Locate the cell with the specified text and output its [x, y] center coordinate. 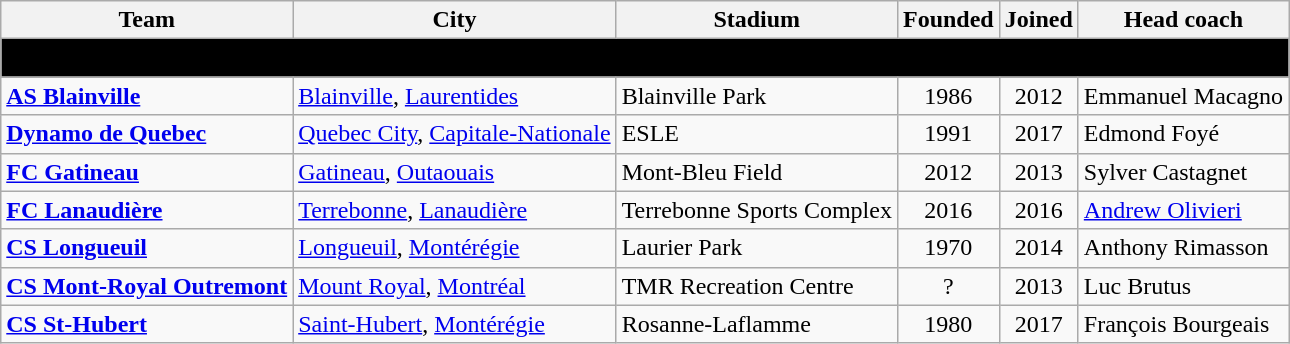
CS Mont-Royal Outremont [147, 286]
AS Blainville [147, 96]
FC Lanaudière [147, 210]
1991 [948, 134]
Terrebonne Sports Complex [756, 210]
Saint-Hubert, Montérégie [454, 324]
1980 [948, 324]
Andrew Olivieri [1183, 210]
City [454, 20]
TMR Recreation Centre [756, 286]
Sylver Castagnet [1183, 172]
Emmanuel Macagno [1183, 96]
Mont-Bleu Field [756, 172]
Dynamo de Quebec [147, 134]
Founded [948, 20]
Quebec City, Capitale-Nationale [454, 134]
Blainville Park [756, 96]
1970 [948, 248]
Team [147, 20]
CS Longueuil [147, 248]
Current teams [645, 58]
François Bourgeais [1183, 324]
Anthony Rimasson [1183, 248]
Laurier Park [756, 248]
Edmond Foyé [1183, 134]
Luc Brutus [1183, 286]
Head coach [1183, 20]
? [948, 286]
Gatineau, Outaouais [454, 172]
1986 [948, 96]
Longueuil, Montérégie [454, 248]
FC Gatineau [147, 172]
Mount Royal, Montréal [454, 286]
CS St-Hubert [147, 324]
Joined [1038, 20]
Terrebonne, Lanaudière [454, 210]
Blainville, Laurentides [454, 96]
ESLE [756, 134]
2014 [1038, 248]
Rosanne-Laflamme [756, 324]
Stadium [756, 20]
